Identify which cell holds the provided text, then report its [x, y] central coordinate. 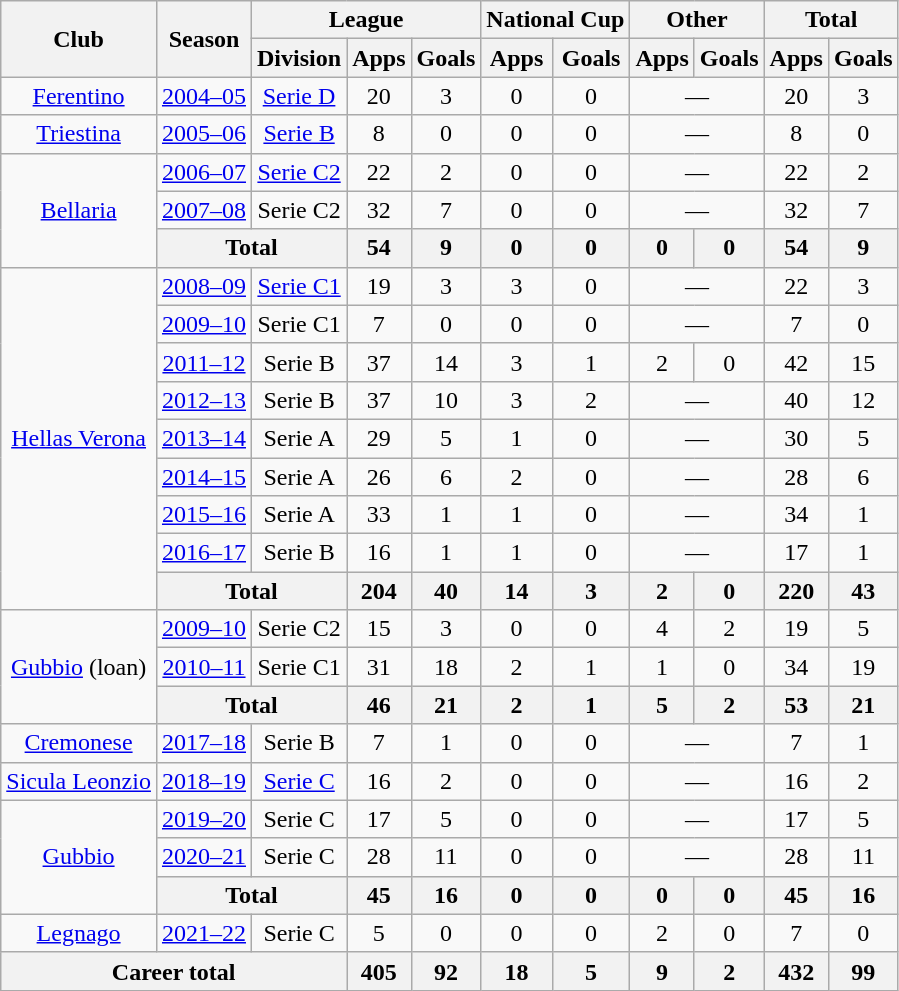
2005–06 [204, 134]
Division [300, 58]
2016–17 [204, 553]
42 [796, 362]
Gubbio [79, 857]
2004–05 [204, 96]
Cremonese [79, 743]
53 [796, 705]
43 [863, 591]
4 [662, 629]
204 [379, 591]
Triestina [79, 134]
99 [863, 971]
Gubbio (loan) [79, 667]
2007–08 [204, 210]
Career total [174, 971]
League [366, 20]
2008–09 [204, 286]
2017–18 [204, 743]
Serie D [300, 96]
National Cup [556, 20]
2018–19 [204, 781]
Other [697, 20]
Hellas Verona [79, 438]
Bellaria [79, 210]
46 [379, 705]
Sicula Leonzio [79, 781]
Season [204, 39]
10 [446, 400]
29 [379, 438]
2014–15 [204, 477]
220 [796, 591]
2013–14 [204, 438]
2021–22 [204, 933]
2012–13 [204, 400]
26 [379, 477]
30 [796, 438]
2020–21 [204, 857]
31 [379, 667]
Club [79, 39]
Ferentino [79, 96]
12 [863, 400]
2019–20 [204, 819]
Legnago [79, 933]
2011–12 [204, 362]
432 [796, 971]
92 [446, 971]
33 [379, 515]
2010–11 [204, 667]
405 [379, 971]
2015–16 [204, 515]
2006–07 [204, 172]
